Output the (x, y) coordinate of the center of the cell containing the given text.  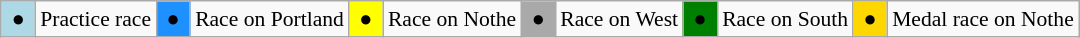
Race on Nothe (452, 19)
Practice race (96, 19)
Race on Portland (270, 19)
Medal race on Nothe (983, 19)
Race on South (785, 19)
Race on West (619, 19)
